Extract the [x, y] coordinate from the center of the cell holding the provided text.  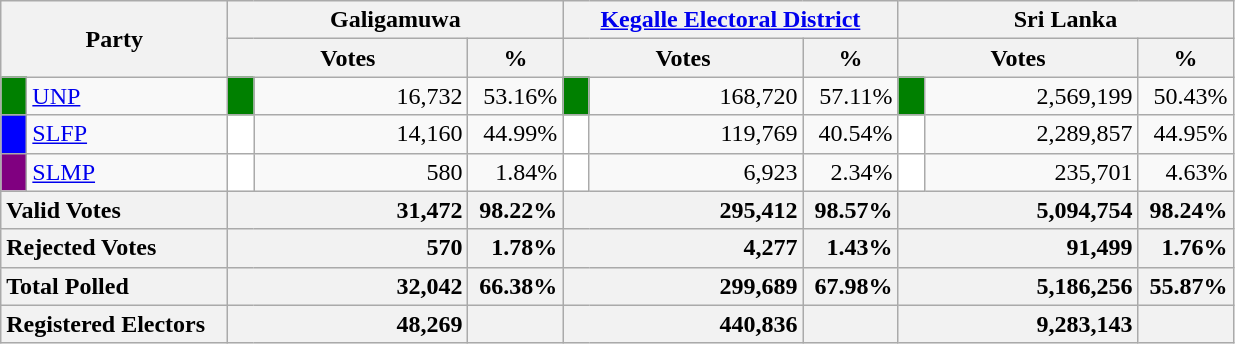
Sri Lanka [1066, 20]
299,689 [683, 286]
Registered Electors [114, 324]
67.98% [850, 286]
55.87% [1186, 286]
Valid Votes [114, 210]
98.57% [850, 210]
1.76% [1186, 248]
5,186,256 [1018, 286]
Rejected Votes [114, 248]
32,042 [348, 286]
4.63% [1186, 172]
295,412 [683, 210]
235,701 [1031, 172]
16,732 [361, 96]
2.34% [850, 172]
Total Polled [114, 286]
580 [361, 172]
119,769 [696, 134]
14,160 [361, 134]
2,569,199 [1031, 96]
570 [348, 248]
Party [114, 39]
5,094,754 [1018, 210]
57.11% [850, 96]
91,499 [1018, 248]
Galigamuwa [396, 20]
1.84% [516, 172]
9,283,143 [1018, 324]
6,923 [696, 172]
4,277 [683, 248]
UNP [128, 96]
53.16% [516, 96]
98.24% [1186, 210]
66.38% [516, 286]
50.43% [1186, 96]
SLMP [128, 172]
98.22% [516, 210]
SLFP [128, 134]
1.78% [516, 248]
440,836 [683, 324]
40.54% [850, 134]
31,472 [348, 210]
44.99% [516, 134]
48,269 [348, 324]
Kegalle Electoral District [730, 20]
44.95% [1186, 134]
1.43% [850, 248]
168,720 [696, 96]
2,289,857 [1031, 134]
